Extract the (X, Y) coordinate from the center of the cell holding the provided text.  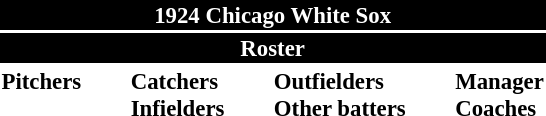
1924 Chicago White Sox (272, 15)
Roster (272, 48)
